Identify which cell holds the provided text, then report its (x, y) central coordinate. 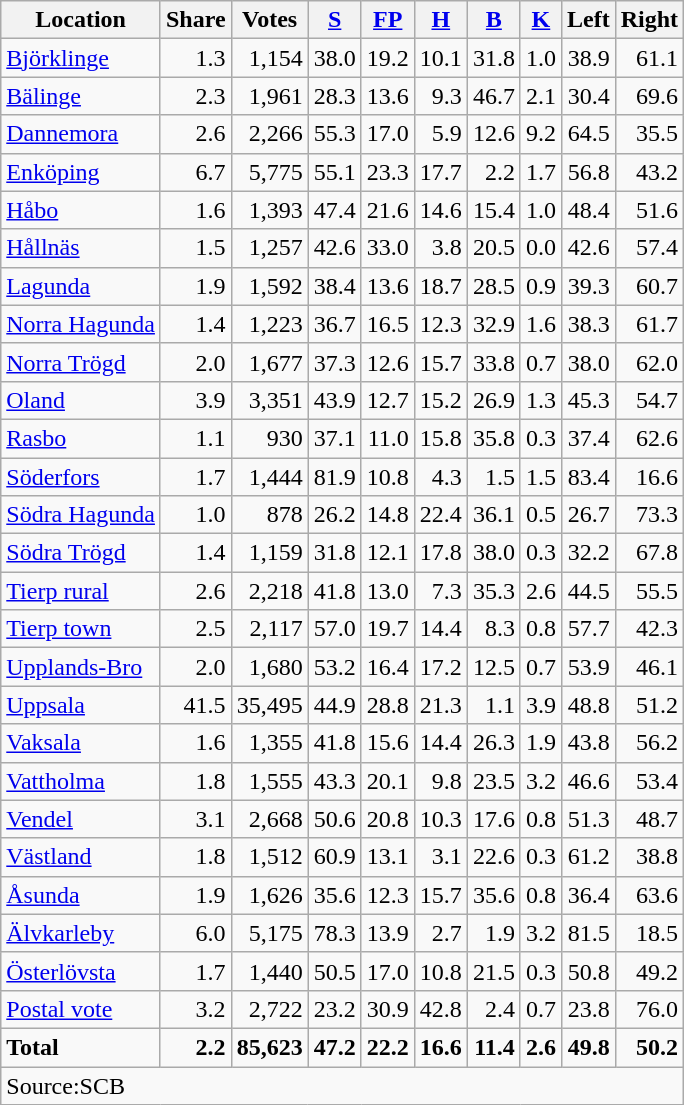
69.6 (649, 96)
Lagunda (81, 286)
5,775 (270, 172)
62.6 (649, 438)
3,351 (270, 400)
26.9 (494, 400)
4.3 (440, 477)
22.2 (388, 1047)
56.8 (588, 172)
Södra Hagunda (81, 515)
9.3 (440, 96)
Håbo (81, 210)
Norra Hagunda (81, 324)
19.7 (388, 629)
57.0 (334, 629)
23.3 (388, 172)
14.8 (388, 515)
49.8 (588, 1047)
6.7 (196, 172)
B (494, 20)
43.2 (649, 172)
61.2 (588, 857)
1,961 (270, 96)
35.3 (494, 591)
43.3 (334, 781)
2.5 (196, 629)
13.9 (388, 933)
16.4 (388, 667)
28.3 (334, 96)
17.6 (494, 819)
14.6 (440, 210)
18.7 (440, 286)
42.3 (649, 629)
35.8 (494, 438)
Tierp town (81, 629)
Vaksala (81, 743)
26.3 (494, 743)
10.1 (440, 58)
20.5 (494, 248)
48.8 (588, 705)
Total (81, 1047)
S (334, 20)
23.5 (494, 781)
K (540, 20)
16.5 (388, 324)
35.5 (649, 134)
64.5 (588, 134)
9.2 (540, 134)
50.8 (588, 971)
1,355 (270, 743)
32.9 (494, 324)
35,495 (270, 705)
50.5 (334, 971)
Votes (270, 20)
21.3 (440, 705)
51.3 (588, 819)
37.3 (334, 362)
2,668 (270, 819)
1,444 (270, 477)
21.5 (494, 971)
2,117 (270, 629)
38.8 (649, 857)
Bälinge (81, 96)
46.1 (649, 667)
Vendel (81, 819)
17.7 (440, 172)
37.4 (588, 438)
Right (649, 20)
38.9 (588, 58)
60.7 (649, 286)
43.8 (588, 743)
23.2 (334, 1009)
81.5 (588, 933)
Hållnäs (81, 248)
61.1 (649, 58)
11.0 (388, 438)
6.0 (196, 933)
Location (81, 20)
36.4 (588, 895)
5,175 (270, 933)
1,257 (270, 248)
FP (388, 20)
26.2 (334, 515)
19.2 (388, 58)
38.3 (588, 324)
2.4 (494, 1009)
Share (196, 20)
33.8 (494, 362)
22.4 (440, 515)
1,440 (270, 971)
61.7 (649, 324)
44.9 (334, 705)
1,154 (270, 58)
15.6 (388, 743)
8.3 (494, 629)
Björklinge (81, 58)
20.8 (388, 819)
2.3 (196, 96)
33.0 (388, 248)
42.8 (440, 1009)
44.5 (588, 591)
37.1 (334, 438)
55.1 (334, 172)
48.7 (649, 819)
1,512 (270, 857)
1,680 (270, 667)
2,218 (270, 591)
10.3 (440, 819)
28.5 (494, 286)
Norra Trögd (81, 362)
Västland (81, 857)
21.6 (388, 210)
63.6 (649, 895)
54.7 (649, 400)
Södra Trögd (81, 553)
45.3 (588, 400)
28.8 (388, 705)
76.0 (649, 1009)
17.2 (440, 667)
41.5 (196, 705)
Enköping (81, 172)
55.5 (649, 591)
2,722 (270, 1009)
0.0 (540, 248)
81.9 (334, 477)
49.2 (649, 971)
36.7 (334, 324)
53.2 (334, 667)
7.3 (440, 591)
23.8 (588, 1009)
15.8 (440, 438)
1,626 (270, 895)
85,623 (270, 1047)
38.4 (334, 286)
50.2 (649, 1047)
1,159 (270, 553)
83.4 (588, 477)
43.9 (334, 400)
57.7 (588, 629)
53.4 (649, 781)
30.4 (588, 96)
2.7 (440, 933)
3.8 (440, 248)
12.7 (388, 400)
930 (270, 438)
1,555 (270, 781)
Dannemora (81, 134)
46.6 (588, 781)
50.6 (334, 819)
Tierp rural (81, 591)
Upplands-Bro (81, 667)
Vattholma (81, 781)
53.9 (588, 667)
15.4 (494, 210)
Åsunda (81, 895)
Österlövsta (81, 971)
Left (588, 20)
Source:SCB (342, 1085)
60.9 (334, 857)
22.6 (494, 857)
48.4 (588, 210)
47.4 (334, 210)
2,266 (270, 134)
78.3 (334, 933)
55.3 (334, 134)
H (440, 20)
39.3 (588, 286)
62.0 (649, 362)
18.5 (649, 933)
13.0 (388, 591)
Söderfors (81, 477)
56.2 (649, 743)
878 (270, 515)
13.1 (388, 857)
Rasbo (81, 438)
5.9 (440, 134)
12.5 (494, 667)
0.5 (540, 515)
26.7 (588, 515)
Uppsala (81, 705)
12.1 (388, 553)
30.9 (388, 1009)
9.8 (440, 781)
1,223 (270, 324)
73.3 (649, 515)
32.2 (588, 553)
Oland (81, 400)
11.4 (494, 1047)
67.8 (649, 553)
17.8 (440, 553)
2.1 (540, 96)
46.7 (494, 96)
0.9 (540, 286)
57.4 (649, 248)
15.2 (440, 400)
1,592 (270, 286)
51.2 (649, 705)
Älvkarleby (81, 933)
1,393 (270, 210)
Postal vote (81, 1009)
20.1 (388, 781)
1,677 (270, 362)
47.2 (334, 1047)
36.1 (494, 515)
51.6 (649, 210)
